Pinpoint the cell where the given text exists, returning its (x, y) midpoint coordinate. 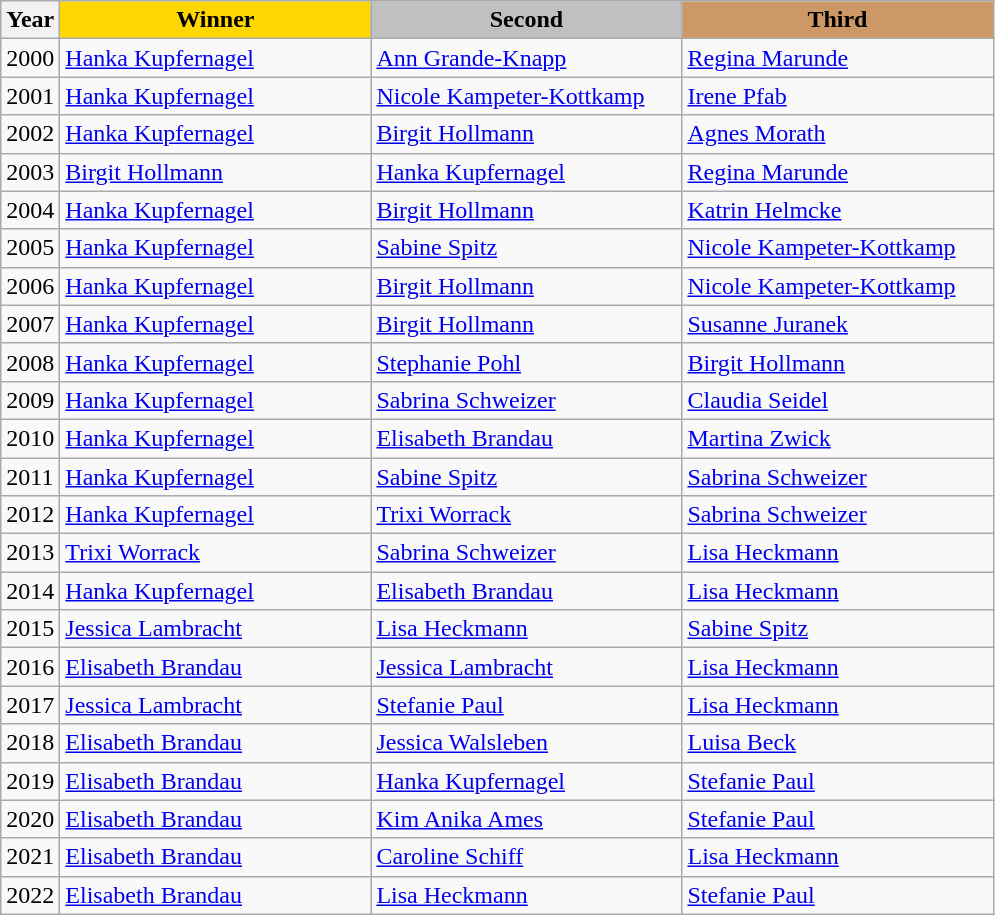
Year (30, 20)
2010 (30, 438)
2016 (30, 667)
Susanne Juranek (838, 324)
Katrin Helmcke (838, 210)
2021 (30, 857)
Kim Anika Ames (526, 819)
Winner (216, 20)
Caroline Schiff (526, 857)
2009 (30, 400)
Second (526, 20)
2022 (30, 895)
2004 (30, 210)
Ann Grande-Knapp (526, 58)
2018 (30, 743)
2019 (30, 781)
2007 (30, 324)
Martina Zwick (838, 438)
2000 (30, 58)
Agnes Morath (838, 134)
Stephanie Pohl (526, 362)
2020 (30, 819)
Claudia Seidel (838, 400)
Third (838, 20)
Irene Pfab (838, 96)
2008 (30, 362)
2003 (30, 172)
2014 (30, 591)
2015 (30, 629)
2002 (30, 134)
2012 (30, 515)
Luisa Beck (838, 743)
Jessica Walsleben (526, 743)
2006 (30, 286)
2013 (30, 553)
2017 (30, 705)
2005 (30, 248)
2001 (30, 96)
2011 (30, 477)
